Find where the given text appears and provide that cell's center as [x, y] coordinate. 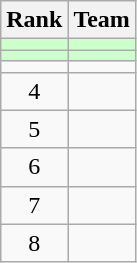
Rank [34, 20]
8 [34, 243]
7 [34, 205]
5 [34, 129]
4 [34, 91]
Team [102, 20]
6 [34, 167]
